Return (X, Y) of the center of cell containing provided text 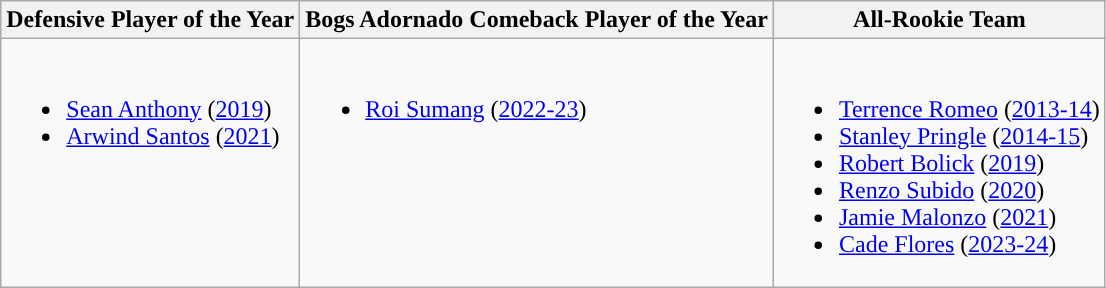
Sean Anthony (2019)Arwind Santos (2021) (150, 163)
Roi Sumang (2022-23) (537, 163)
Terrence Romeo (2013-14)Stanley Pringle (2014-15)Robert Bolick (2019)Renzo Subido (2020)Jamie Malonzo (2021)Cade Flores (2023-24) (939, 163)
Defensive Player of the Year (150, 20)
All-Rookie Team (939, 20)
Bogs Adornado Comeback Player of the Year (537, 20)
